For the text-containing cell, return its midpoint in [X, Y] coordinate format. 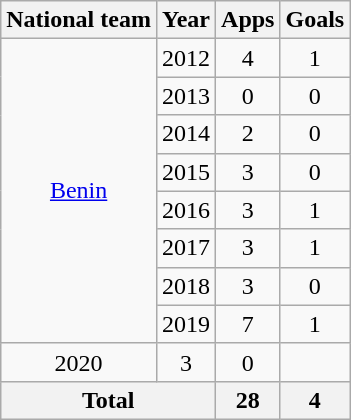
Total [108, 400]
2020 [79, 362]
Goals [315, 20]
Apps [248, 20]
Year [186, 20]
2019 [186, 324]
2014 [186, 134]
2 [248, 134]
2016 [186, 210]
2017 [186, 248]
2013 [186, 96]
Benin [79, 191]
National team [79, 20]
2018 [186, 286]
2015 [186, 172]
28 [248, 400]
2012 [186, 58]
7 [248, 324]
